Identify which cell holds the provided text, then report its [X, Y] central coordinate. 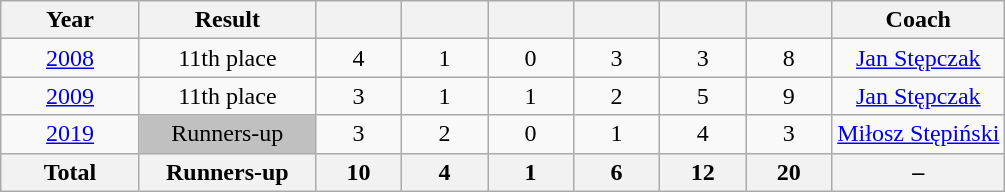
2009 [70, 96]
Miłosz Stępiński [918, 134]
12 [703, 172]
Coach [918, 20]
9 [789, 96]
6 [617, 172]
2019 [70, 134]
– [918, 172]
5 [703, 96]
2008 [70, 58]
Result [227, 20]
10 [358, 172]
20 [789, 172]
Total [70, 172]
8 [789, 58]
Year [70, 20]
